Extract the [X, Y] coordinate from the center of the cell holding the provided text.  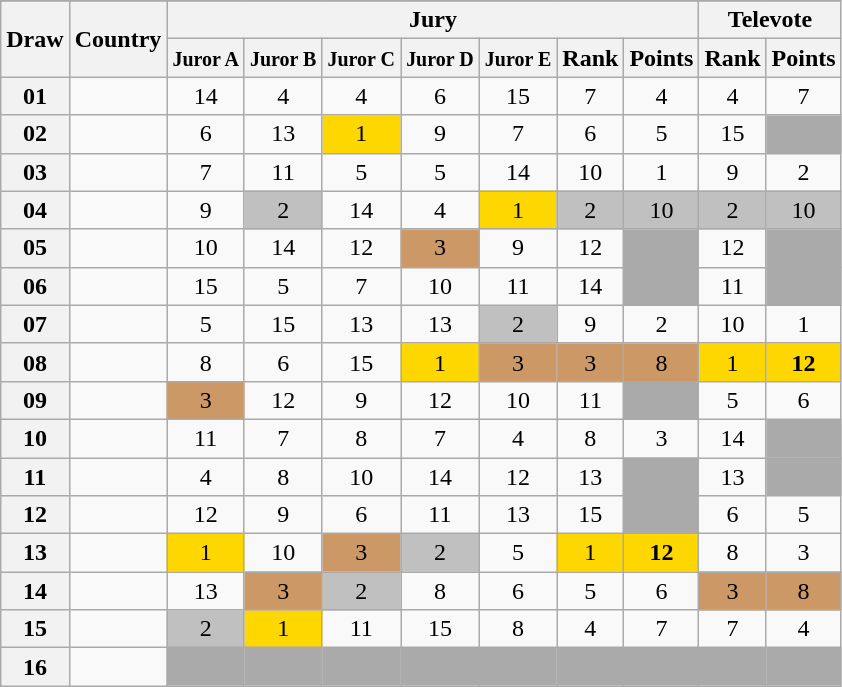
Juror E [518, 58]
Juror D [440, 58]
Juror B [283, 58]
16 [35, 667]
02 [35, 134]
03 [35, 172]
Jury [433, 20]
06 [35, 286]
09 [35, 400]
Juror A [206, 58]
Juror C [362, 58]
04 [35, 210]
Country [118, 39]
05 [35, 248]
01 [35, 96]
08 [35, 362]
07 [35, 324]
Draw [35, 39]
Televote [770, 20]
